For the text-containing cell, return its midpoint in (x, y) coordinate format. 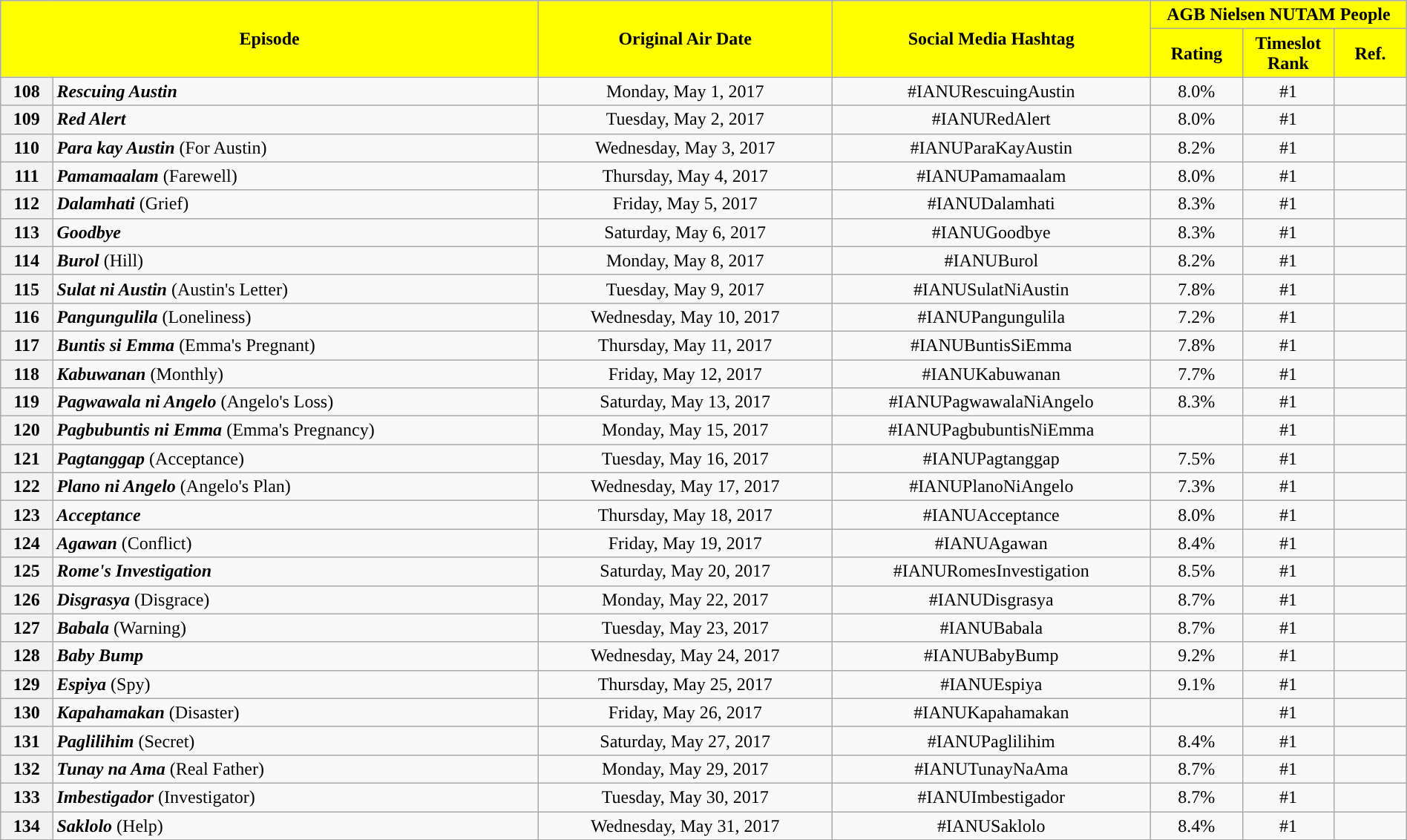
Thursday, May 4, 2017 (685, 176)
124 (27, 543)
Saturday, May 6, 2017 (685, 232)
#IANUDisgrasya (991, 600)
111 (27, 176)
Acceptance (295, 515)
Tuesday, May 16, 2017 (685, 459)
128 (27, 656)
Monday, May 15, 2017 (685, 430)
7.3% (1197, 487)
Friday, May 19, 2017 (685, 543)
Monday, May 29, 2017 (685, 769)
Disgrasya (Disgrace) (295, 600)
#IANUSaklolo (991, 826)
125 (27, 571)
108 (27, 91)
Burol (Hill) (295, 260)
113 (27, 232)
116 (27, 317)
119 (27, 402)
#IANUPlanoNiAngelo (991, 487)
Pagtanggap (Acceptance) (295, 459)
130 (27, 712)
#IANUAgawan (991, 543)
121 (27, 459)
8.5% (1197, 571)
#IANURedAlert (991, 119)
#IANUBurol (991, 260)
Paglilihim (Secret) (295, 741)
Thursday, May 11, 2017 (685, 345)
Goodbye (295, 232)
132 (27, 769)
#IANUKabuwanan (991, 373)
#IANUBuntisSiEmma (991, 345)
Friday, May 5, 2017 (685, 204)
Pangungulila (Loneliness) (295, 317)
#IANUDalamhati (991, 204)
Saturday, May 27, 2017 (685, 741)
Rating (1197, 53)
9.2% (1197, 656)
127 (27, 628)
7.2% (1197, 317)
122 (27, 487)
114 (27, 260)
Wednesday, May 24, 2017 (685, 656)
Imbestigador (Investigator) (295, 797)
Buntis si Emma (Emma's Pregnant) (295, 345)
#IANUPagwawalaNiAngelo (991, 402)
118 (27, 373)
Tunay na Ama (Real Father) (295, 769)
#IANUSulatNiAustin (991, 289)
#IANUAcceptance (991, 515)
Wednesday, May 3, 2017 (685, 148)
Friday, May 26, 2017 (685, 712)
7.7% (1197, 373)
126 (27, 600)
Original Air Date (685, 39)
Saturday, May 13, 2017 (685, 402)
Saklolo (Help) (295, 826)
115 (27, 289)
133 (27, 797)
Red Alert (295, 119)
Friday, May 12, 2017 (685, 373)
#IANUBabala (991, 628)
120 (27, 430)
Tuesday, May 23, 2017 (685, 628)
Rome's Investigation (295, 571)
#IANUKapahamakan (991, 712)
Episode (270, 39)
#IANURescuingAustin (991, 91)
#IANUPaglilihim (991, 741)
#IANUParaKayAustin (991, 148)
TimeslotRank (1288, 53)
#IANUPagtanggap (991, 459)
#IANUBabyBump (991, 656)
#IANUImbestigador (991, 797)
Saturday, May 20, 2017 (685, 571)
Tuesday, May 30, 2017 (685, 797)
Rescuing Austin (295, 91)
134 (27, 826)
Tuesday, May 9, 2017 (685, 289)
9.1% (1197, 684)
Social Media Hashtag (991, 39)
#IANUEspiya (991, 684)
AGB Nielsen NUTAM People (1279, 15)
Agawan (Conflict) (295, 543)
129 (27, 684)
#IANUPangungulila (991, 317)
109 (27, 119)
117 (27, 345)
110 (27, 148)
112 (27, 204)
131 (27, 741)
Wednesday, May 17, 2017 (685, 487)
Kabuwanan (Monthly) (295, 373)
Dalamhati (Grief) (295, 204)
Monday, May 22, 2017 (685, 600)
Kapahamakan (Disaster) (295, 712)
Pagbubuntis ni Emma (Emma's Pregnancy) (295, 430)
Espiya (Spy) (295, 684)
Thursday, May 25, 2017 (685, 684)
Tuesday, May 2, 2017 (685, 119)
Sulat ni Austin (Austin's Letter) (295, 289)
Thursday, May 18, 2017 (685, 515)
Monday, May 1, 2017 (685, 91)
123 (27, 515)
#IANUTunayNaAma (991, 769)
Pagwawala ni Angelo (Angelo's Loss) (295, 402)
Baby Bump (295, 656)
7.5% (1197, 459)
#IANUPagbubuntisNiEmma (991, 430)
Pamamaalam (Farewell) (295, 176)
Babala (Warning) (295, 628)
#IANUPamamaalam (991, 176)
#IANURomesInvestigation (991, 571)
Wednesday, May 10, 2017 (685, 317)
Para kay Austin (For Austin) (295, 148)
Plano ni Angelo (Angelo's Plan) (295, 487)
Wednesday, May 31, 2017 (685, 826)
Ref. (1371, 53)
Monday, May 8, 2017 (685, 260)
#IANUGoodbye (991, 232)
